Capture the cell that displays the provided text and extract its [X, Y] central coordinate. 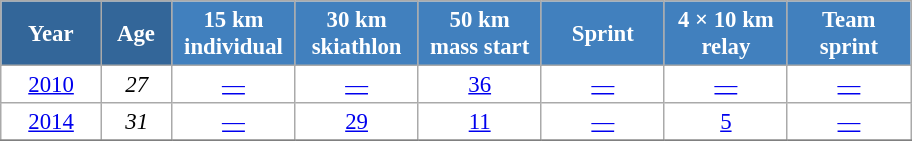
50 km mass start [480, 34]
Sprint [602, 34]
31 [136, 122]
5 [726, 122]
Year [52, 34]
27 [136, 85]
Team sprint [848, 34]
15 km individual [234, 34]
Age [136, 34]
11 [480, 122]
4 × 10 km relay [726, 34]
29 [356, 122]
36 [480, 85]
30 km skiathlon [356, 34]
2014 [52, 122]
2010 [52, 85]
